Identify which cell holds the provided text, then report its (X, Y) central coordinate. 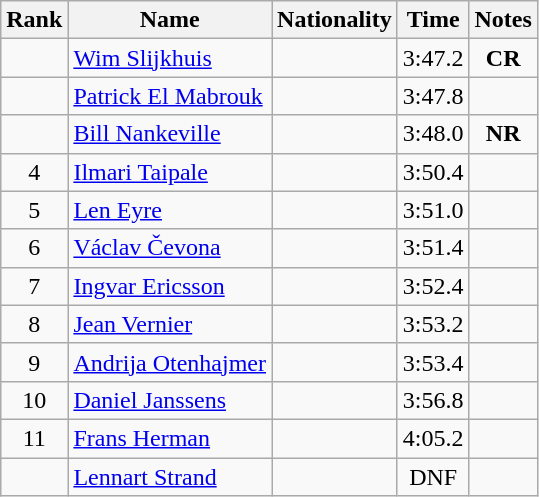
3:52.4 (433, 286)
3:53.2 (433, 324)
3:51.0 (433, 210)
Ingvar Ericsson (170, 286)
Jean Vernier (170, 324)
3:50.4 (433, 172)
3:51.4 (433, 248)
Václav Čevona (170, 248)
Bill Nankeville (170, 134)
NR (503, 134)
3:48.0 (433, 134)
Daniel Janssens (170, 400)
Name (170, 20)
Len Eyre (170, 210)
Lennart Strand (170, 477)
6 (34, 248)
3:53.4 (433, 362)
Frans Herman (170, 438)
Patrick El Mabrouk (170, 96)
Andrija Otenhajmer (170, 362)
7 (34, 286)
Wim Slijkhuis (170, 58)
DNF (433, 477)
4 (34, 172)
Notes (503, 20)
5 (34, 210)
9 (34, 362)
CR (503, 58)
Nationality (335, 20)
10 (34, 400)
Rank (34, 20)
3:56.8 (433, 400)
3:47.2 (433, 58)
3:47.8 (433, 96)
Ilmari Taipale (170, 172)
8 (34, 324)
11 (34, 438)
Time (433, 20)
4:05.2 (433, 438)
